Identify which cell holds the provided text, then report its [X, Y] central coordinate. 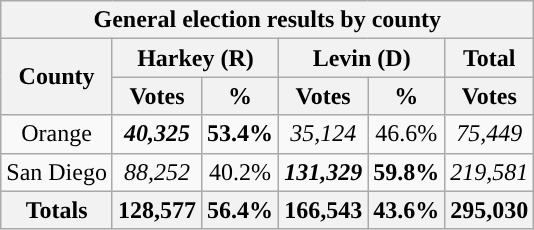
219,581 [490, 172]
75,449 [490, 134]
56.4% [240, 210]
County [57, 77]
40.2% [240, 172]
88,252 [156, 172]
Total [490, 58]
46.6% [406, 134]
General election results by county [268, 20]
Levin (D) [362, 58]
35,124 [324, 134]
San Diego [57, 172]
40,325 [156, 134]
Harkey (R) [195, 58]
166,543 [324, 210]
128,577 [156, 210]
59.8% [406, 172]
43.6% [406, 210]
53.4% [240, 134]
Totals [57, 210]
131,329 [324, 172]
295,030 [490, 210]
Orange [57, 134]
